Search for the cell housing the specified text and yield its [X, Y] center coordinate. 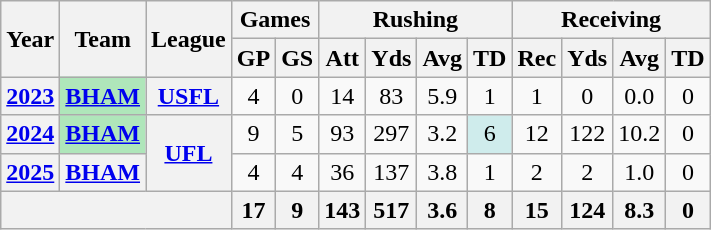
124 [588, 210]
12 [537, 134]
8.3 [640, 210]
14 [342, 96]
36 [342, 172]
83 [392, 96]
Rec [537, 58]
93 [342, 134]
297 [392, 134]
Receiving [611, 20]
3.2 [442, 134]
143 [342, 210]
5.9 [442, 96]
Year [30, 39]
Games [274, 20]
8 [490, 210]
137 [392, 172]
UFL [189, 153]
3.8 [442, 172]
2025 [30, 172]
6 [490, 134]
1.0 [640, 172]
USFL [189, 96]
5 [298, 134]
0.0 [640, 96]
Att [342, 58]
Rushing [416, 20]
GS [298, 58]
League [189, 39]
122 [588, 134]
Team [103, 39]
3.6 [442, 210]
GP [253, 58]
2023 [30, 96]
17 [253, 210]
517 [392, 210]
15 [537, 210]
10.2 [640, 134]
2024 [30, 134]
